Capture the cell that displays the provided text and extract its (x, y) central coordinate. 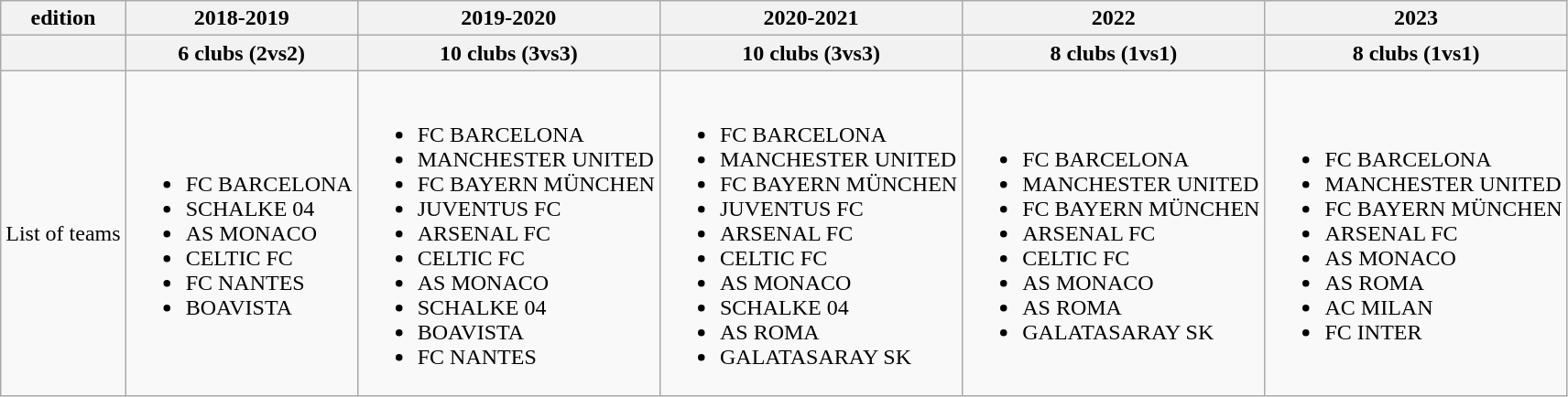
FC BARCELONA MANCHESTER UNITED FC BAYERN MÜNCHEN JUVENTUS FC ARSENAL FCCELTIC FC AS MONACO SCHALKE 04 BOAVISTA FC NANTES (508, 233)
FC BARCELONA MANCHESTER UNITED FC BAYERN MÜNCHEN ARSENAL FCCELTIC FC AS MONACO AS ROMA GALATASARAY SK (1114, 233)
2020-2021 (811, 18)
FC BARCELONA SCHALKE 04 AS MONACOCELTIC FC FC NANTES BOAVISTA (242, 233)
6 clubs (2vs2) (242, 53)
FC BARCELONA MANCHESTER UNITED FC BAYERN MÜNCHEN ARSENAL FC AS MONACO AS ROMA AC MILAN FC INTER (1416, 233)
2019-2020 (508, 18)
2023 (1416, 18)
List of teams (63, 233)
FC BARCELONA MANCHESTER UNITED FC BAYERN MÜNCHEN JUVENTUS FCARSENAL FC CELTIC FC AS MONACO SCHALKE 04 AS ROMA GALATASARAY SK (811, 233)
edition (63, 18)
2018-2019 (242, 18)
2022 (1114, 18)
